Pinpoint the cell where the given text exists, returning its [X, Y] midpoint coordinate. 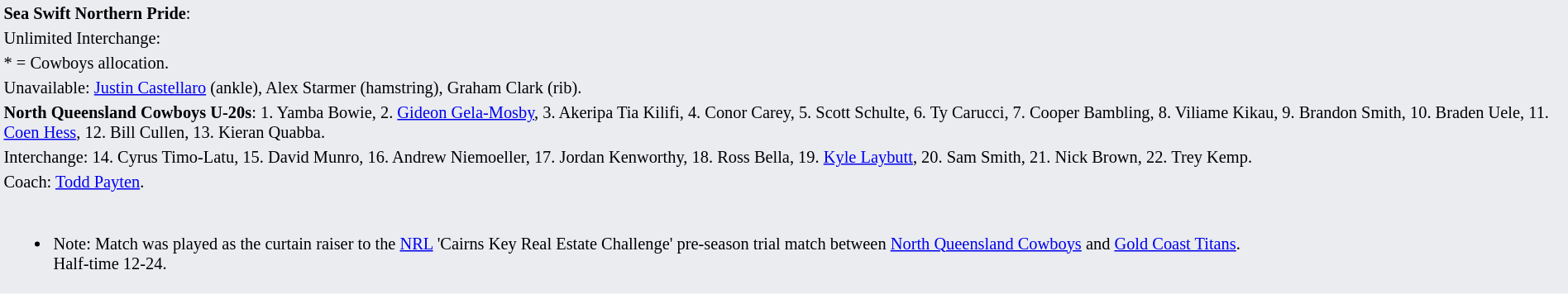
Unlimited Interchange: [784, 38]
Sea Swift Northern Pride: [784, 13]
* = Cowboys allocation. [784, 63]
Coach: Todd Payten. [784, 182]
Unavailable: Justin Castellaro (ankle), Alex Starmer (hamstring), Graham Clark (rib). [784, 88]
